From the cell containing the given text, extract its center point as (X, Y) coordinate. 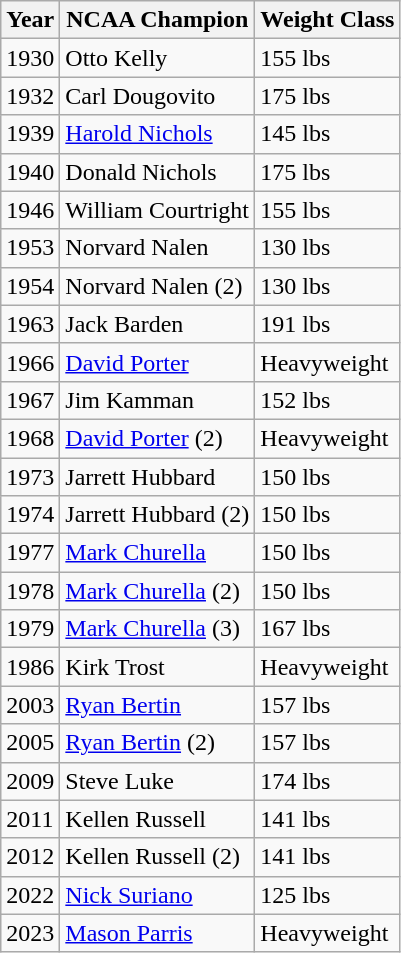
2011 (30, 819)
Jack Barden (158, 324)
1974 (30, 515)
Weight Class (328, 20)
Ryan Bertin (2) (158, 743)
2023 (30, 933)
167 lbs (328, 629)
1963 (30, 324)
Kellen Russell (158, 819)
2005 (30, 743)
125 lbs (328, 895)
2022 (30, 895)
Mark Churella (158, 553)
1932 (30, 96)
Jim Kamman (158, 400)
Steve Luke (158, 781)
1978 (30, 591)
Harold Nichols (158, 134)
David Porter (158, 362)
Kellen Russell (2) (158, 857)
Mark Churella (2) (158, 591)
1967 (30, 400)
Jarrett Hubbard (2) (158, 515)
1977 (30, 553)
1968 (30, 438)
William Courtright (158, 210)
1986 (30, 667)
1973 (30, 477)
Jarrett Hubbard (158, 477)
2003 (30, 705)
1953 (30, 248)
1930 (30, 58)
Carl Dougovito (158, 96)
Year (30, 20)
Ryan Bertin (158, 705)
Otto Kelly (158, 58)
152 lbs (328, 400)
191 lbs (328, 324)
David Porter (2) (158, 438)
145 lbs (328, 134)
1939 (30, 134)
Kirk Trost (158, 667)
Mark Churella (3) (158, 629)
1979 (30, 629)
1966 (30, 362)
1940 (30, 172)
1946 (30, 210)
Norvard Nalen (158, 248)
Nick Suriano (158, 895)
NCAA Champion (158, 20)
Norvard Nalen (2) (158, 286)
Mason Parris (158, 933)
2012 (30, 857)
Donald Nichols (158, 172)
174 lbs (328, 781)
1954 (30, 286)
2009 (30, 781)
